Output the [X, Y] coordinate of the center of the cell containing the given text.  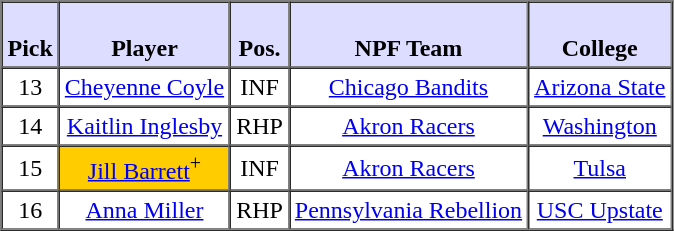
Anna Miller [144, 210]
Tulsa [600, 168]
USC Upstate [600, 210]
Jill Barrett+ [144, 168]
Player [144, 35]
15 [30, 168]
Arizona State [600, 88]
Cheyenne Coyle [144, 88]
Pennsylvania Rebellion [408, 210]
13 [30, 88]
Chicago Bandits [408, 88]
Kaitlin Inglesby [144, 126]
NPF Team [408, 35]
16 [30, 210]
College [600, 35]
Washington [600, 126]
Pick [30, 35]
Pos. [260, 35]
14 [30, 126]
